Pinpoint the cell where the given text exists, returning its (X, Y) midpoint coordinate. 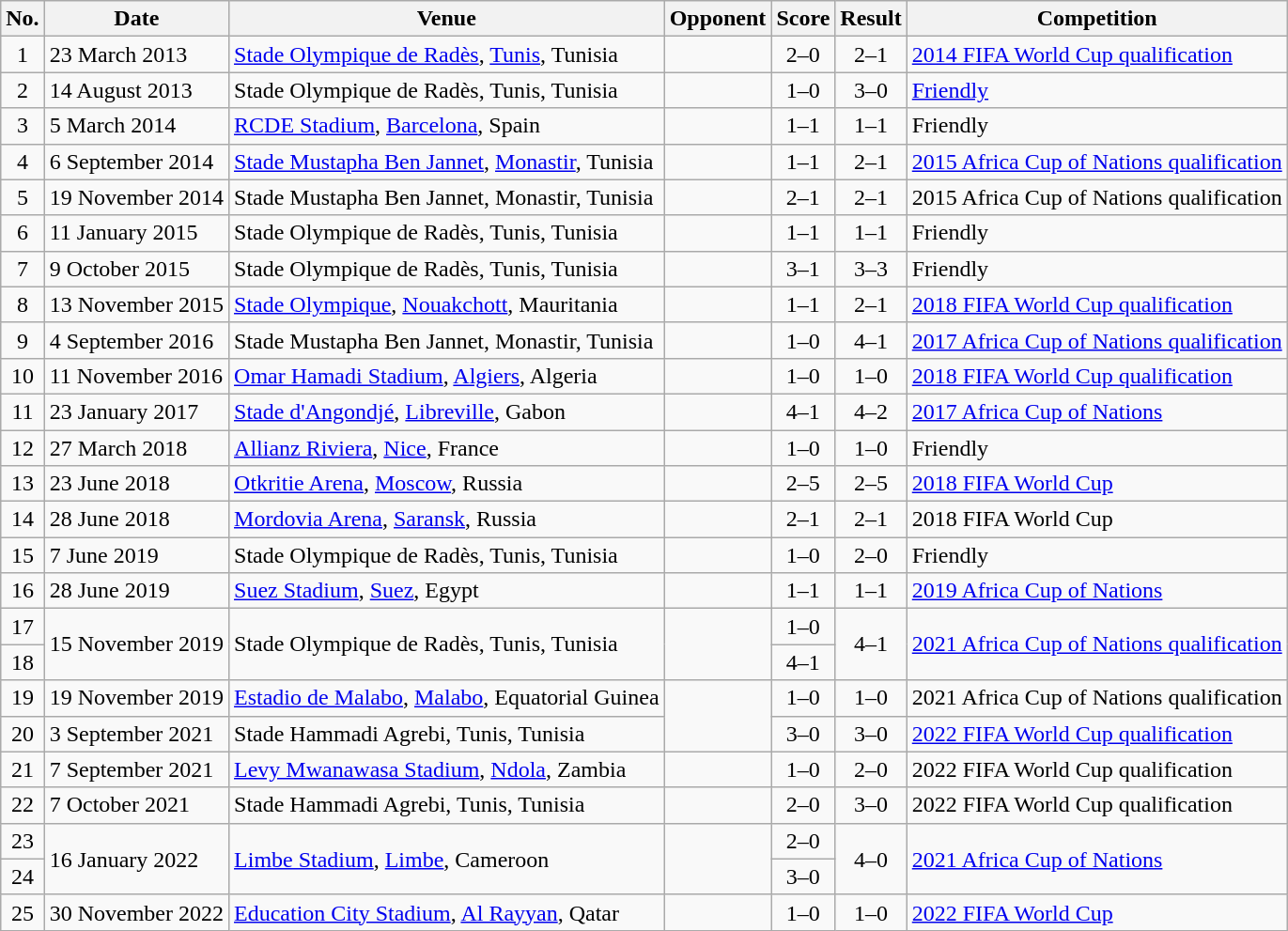
12 (23, 448)
Education City Stadium, Al Rayyan, Qatar (447, 912)
7 September 2021 (136, 769)
28 June 2018 (136, 520)
2017 Africa Cup of Nations (1097, 411)
15 (23, 555)
Score (803, 19)
19 (23, 698)
RCDE Stadium, Barcelona, Spain (447, 126)
17 (23, 627)
2019 Africa Cup of Nations (1097, 591)
16 January 2022 (136, 859)
9 (23, 340)
23 March 2013 (136, 54)
23 (23, 841)
23 June 2018 (136, 484)
11 January 2015 (136, 233)
Result (871, 19)
5 March 2014 (136, 126)
11 (23, 411)
7 October 2021 (136, 805)
3 (23, 126)
9 October 2015 (136, 269)
4–0 (871, 859)
Stade d'Angondjé, Libreville, Gabon (447, 411)
2014 FIFA World Cup qualification (1097, 54)
Mordovia Arena, Saransk, Russia (447, 520)
2022 FIFA World Cup (1097, 912)
Venue (447, 19)
Opponent (718, 19)
4 (23, 162)
10 (23, 376)
No. (23, 19)
13 November 2015 (136, 304)
21 (23, 769)
27 March 2018 (136, 448)
20 (23, 734)
30 November 2022 (136, 912)
8 (23, 304)
4–2 (871, 411)
Date (136, 19)
19 November 2019 (136, 698)
3 September 2021 (136, 734)
3–1 (803, 269)
28 June 2019 (136, 591)
2 (23, 90)
22 (23, 805)
Competition (1097, 19)
6 September 2014 (136, 162)
2017 Africa Cup of Nations qualification (1097, 340)
24 (23, 877)
Stade Olympique, Nouakchott, Mauritania (447, 304)
16 (23, 591)
2021 Africa Cup of Nations (1097, 859)
7 (23, 269)
Limbe Stadium, Limbe, Cameroon (447, 859)
Otkritie Arena, Moscow, Russia (447, 484)
4 September 2016 (136, 340)
18 (23, 662)
6 (23, 233)
13 (23, 484)
19 November 2014 (136, 197)
Estadio de Malabo, Malabo, Equatorial Guinea (447, 698)
15 November 2019 (136, 644)
7 June 2019 (136, 555)
14 August 2013 (136, 90)
23 January 2017 (136, 411)
1 (23, 54)
14 (23, 520)
11 November 2016 (136, 376)
Allianz Riviera, Nice, France (447, 448)
Omar Hamadi Stadium, Algiers, Algeria (447, 376)
5 (23, 197)
3–3 (871, 269)
25 (23, 912)
Levy Mwanawasa Stadium, Ndola, Zambia (447, 769)
Suez Stadium, Suez, Egypt (447, 591)
